Determine the [X, Y] coordinate at the center of the cell enclosing the given text.  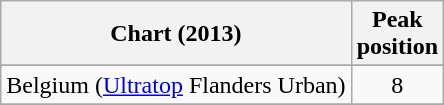
Belgium (Ultratop Flanders Urban) [176, 85]
8 [397, 85]
Chart (2013) [176, 34]
Peakposition [397, 34]
